Return the [X, Y] coordinate for the center point of the cell that contains the specified text.  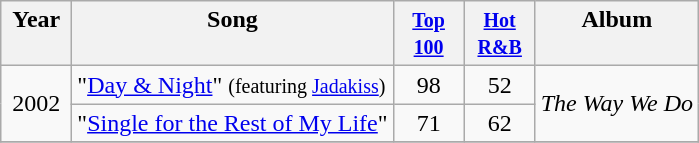
98 [428, 85]
52 [500, 85]
Album [616, 34]
The Way We Do [616, 104]
Hot R&B [500, 34]
71 [428, 123]
2002 [36, 104]
"Day & Night" (featuring Jadakiss) [232, 85]
"Single for the Rest of My Life" [232, 123]
Year [36, 34]
62 [500, 123]
Song [232, 34]
Top 100 [428, 34]
